Determine the [X, Y] coordinate at the center of the cell enclosing the given text.  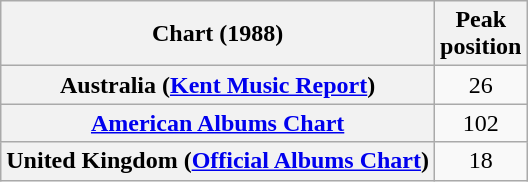
18 [481, 161]
102 [481, 123]
Chart (1988) [218, 34]
Peakposition [481, 34]
Australia (Kent Music Report) [218, 85]
United Kingdom (Official Albums Chart) [218, 161]
26 [481, 85]
American Albums Chart [218, 123]
